Pinpoint the cell where the given text exists, returning its [x, y] midpoint coordinate. 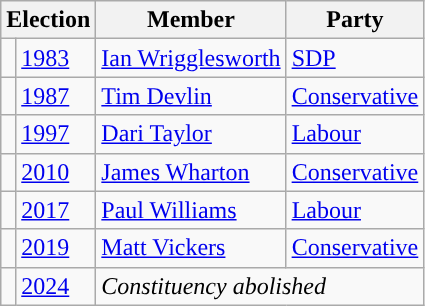
Paul Williams [191, 210]
1997 [56, 134]
Ian Wrigglesworth [191, 58]
2024 [56, 286]
Election [48, 20]
Constituency abolished [260, 286]
Party [355, 20]
2010 [56, 172]
SDP [355, 58]
Tim Devlin [191, 96]
James Wharton [191, 172]
1987 [56, 96]
1983 [56, 58]
Member [191, 20]
2019 [56, 248]
Dari Taylor [191, 134]
2017 [56, 210]
Matt Vickers [191, 248]
